Determine the (X, Y) coordinate at the center of the cell enclosing the given text.  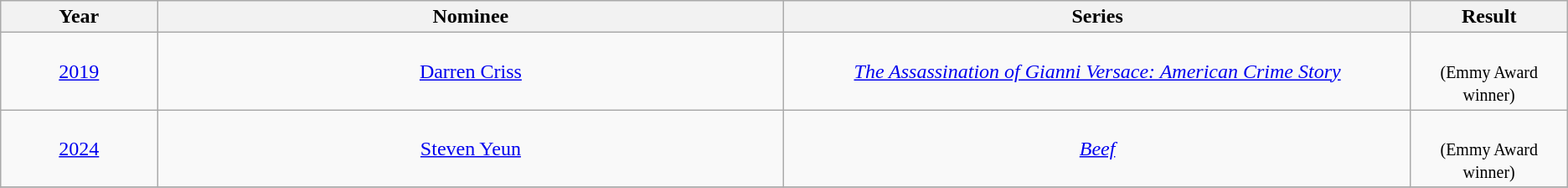
2019 (79, 71)
Result (1489, 17)
Beef (1097, 149)
The Assassination of Gianni Versace: American Crime Story (1097, 71)
2024 (79, 149)
Year (79, 17)
Series (1097, 17)
Nominee (471, 17)
Darren Criss (471, 71)
Steven Yeun (471, 149)
